Scan for the cell matching the given text and deliver its (X, Y) coordinate at center. 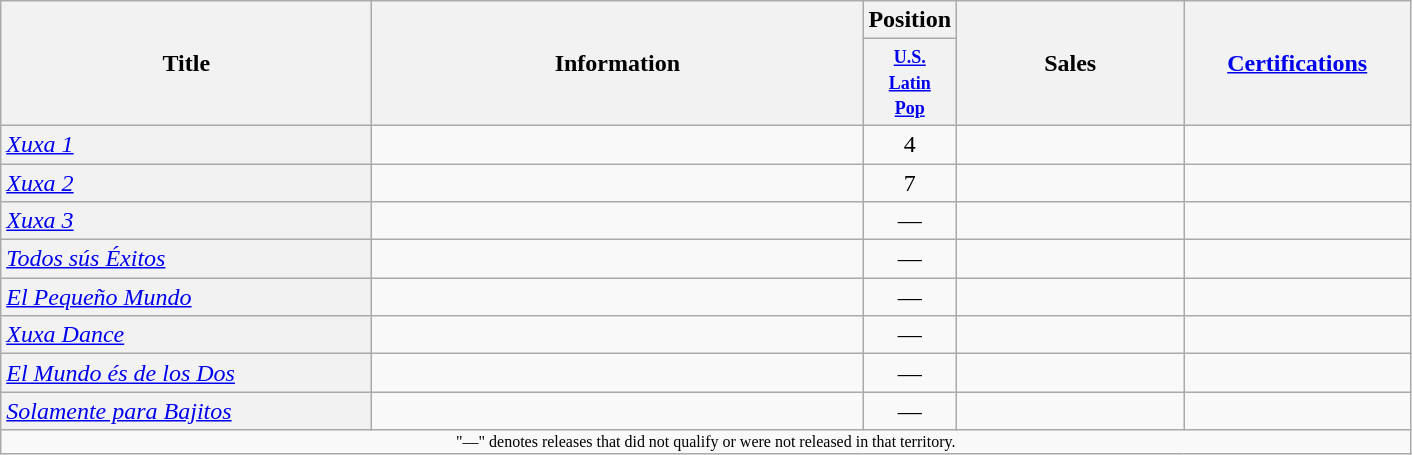
Sales (1070, 64)
Xuxa 1 (186, 144)
Certifications (1298, 64)
"—" denotes releases that did not qualify or were not released in that territory. (706, 442)
El Mundo és de los Dos (186, 373)
Position (910, 20)
7 (910, 183)
El Pequeño Mundo (186, 297)
Xuxa Dance (186, 335)
U.S.LatinPop (910, 82)
Information (618, 64)
Xuxa 3 (186, 221)
Solamente para Bajitos (186, 411)
Todos sús Éxitos (186, 259)
Xuxa 2 (186, 183)
Title (186, 64)
4 (910, 144)
